Search for the cell housing the specified text and yield its [x, y] center coordinate. 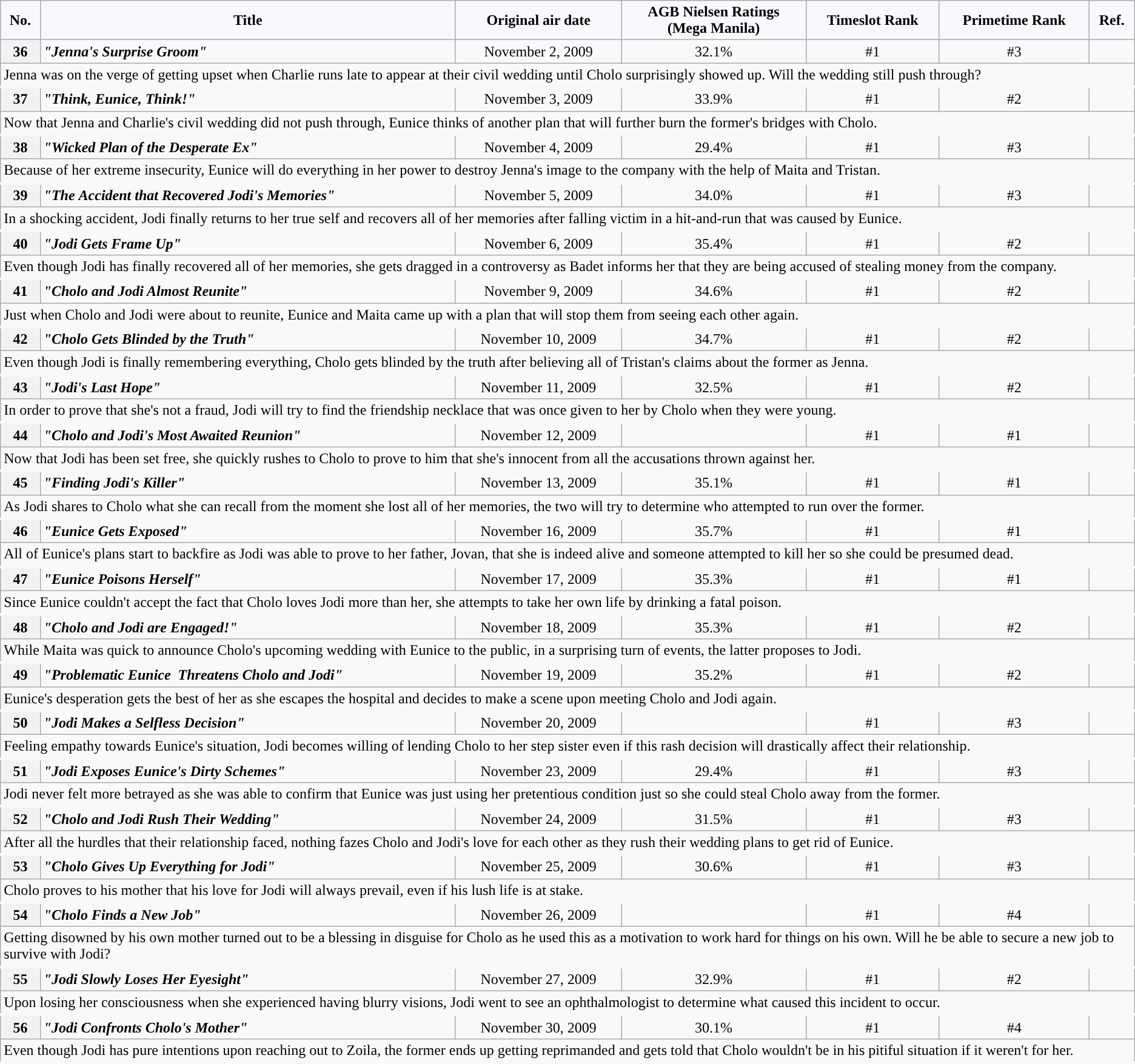
"Cholo Gets Blinded by the Truth" [247, 339]
November 26, 2009 [538, 915]
"Finding Jodi's Killer" [247, 483]
In order to prove that she's not a fraud, Jodi will try to find the friendship necklace that was once given to her by Cholo when they were young. [567, 411]
49 [21, 675]
November 18, 2009 [538, 627]
"Cholo and Jodi Almost Reunite" [247, 291]
32.9% [714, 979]
44 [21, 435]
Just when Cholo and Jodi were about to reunite, Eunice and Maita came up with a plan that will stop them from seeing each other again. [567, 315]
Timeslot Rank [872, 21]
31.5% [714, 818]
"The Accident that Recovered Jodi's Memories" [247, 195]
November 4, 2009 [538, 147]
43 [21, 387]
November 30, 2009 [538, 1027]
Since Eunice couldn't accept the fact that Cholo loves Jodi more than her, she attempts to take her own life by drinking a fatal poison. [567, 603]
No. [21, 21]
"Jodi's Last Hope" [247, 387]
"Eunice Gets Exposed" [247, 531]
55 [21, 979]
"Jodi Exposes Eunice's Dirty Schemes" [247, 771]
November 5, 2009 [538, 195]
35.7% [714, 531]
"Eunice Poisons Herself" [247, 579]
46 [21, 531]
Primetime Rank [1014, 21]
39 [21, 195]
"Jodi Slowly Loses Her Eyesight" [247, 979]
November 2, 2009 [538, 52]
"Wicked Plan of the Desperate Ex" [247, 147]
40 [21, 243]
56 [21, 1027]
Cholo proves to his mother that his love for Jodi will always prevail, even if his lush life is at stake. [567, 891]
November 20, 2009 [538, 723]
November 10, 2009 [538, 339]
35.1% [714, 483]
35.4% [714, 243]
AGB Nielsen Ratings(Mega Manila) [714, 21]
32.5% [714, 387]
November 17, 2009 [538, 579]
"Cholo and Jodi are Engaged!" [247, 627]
Because of her extreme insecurity, Eunice will do everything in her power to destroy Jenna's image to the company with the help of Maita and Tristan. [567, 171]
42 [21, 339]
"Jodi Gets Frame Up" [247, 243]
34.7% [714, 339]
Now that Jodi has been set free, she quickly rushes to Cholo to prove to him that she's innocent from all the accusations thrown against her. [567, 459]
November 19, 2009 [538, 675]
November 25, 2009 [538, 866]
"Cholo Gives Up Everything for Jodi" [247, 866]
32.1% [714, 52]
November 6, 2009 [538, 243]
"Jenna's Surprise Groom" [247, 52]
November 3, 2009 [538, 99]
"Cholo and Jodi's Most Awaited Reunion" [247, 435]
53 [21, 866]
45 [21, 483]
November 27, 2009 [538, 979]
November 23, 2009 [538, 771]
"Problematic Eunice Threatens Cholo and Jodi" [247, 675]
50 [21, 723]
30.1% [714, 1027]
41 [21, 291]
November 12, 2009 [538, 435]
"Jodi Makes a Selfless Decision" [247, 723]
November 9, 2009 [538, 291]
November 11, 2009 [538, 387]
37 [21, 99]
Ref. [1112, 21]
52 [21, 818]
"Cholo Finds a New Job" [247, 915]
November 24, 2009 [538, 818]
35.2% [714, 675]
"Think, Eunice, Think!" [247, 99]
November 16, 2009 [538, 531]
"Jodi Confronts Cholo's Mother" [247, 1027]
Eunice's desperation gets the best of her as she escapes the hospital and decides to make a scene upon meeting Cholo and Jodi again. [567, 698]
33.9% [714, 99]
30.6% [714, 866]
Title [247, 21]
34.6% [714, 291]
While Maita was quick to announce Cholo's upcoming wedding with Eunice to the public, in a surprising turn of events, the latter proposes to Jodi. [567, 651]
Original air date [538, 21]
54 [21, 915]
"Cholo and Jodi Rush Their Wedding" [247, 818]
47 [21, 579]
38 [21, 147]
51 [21, 771]
34.0% [714, 195]
48 [21, 627]
November 13, 2009 [538, 483]
36 [21, 52]
